Capture the cell that displays the provided text and extract its (X, Y) central coordinate. 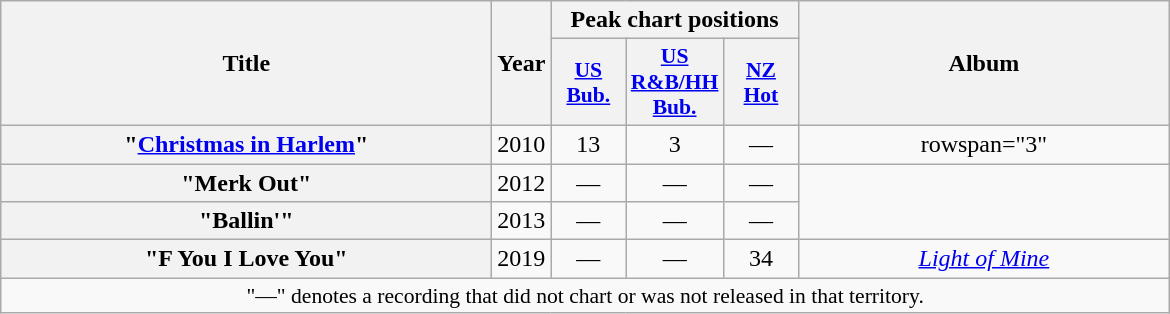
Light of Mine (984, 259)
Title (246, 64)
Peak chart positions (675, 20)
"Ballin'" (246, 221)
Year (522, 64)
"Merk Out" (246, 183)
13 (588, 144)
USBub. (588, 82)
USR&B/HHBub. (675, 82)
rowspan="3" (984, 144)
"Christmas in Harlem" (246, 144)
2012 (522, 183)
"—" denotes a recording that did not chart or was not released in that territory. (586, 296)
Album (984, 64)
34 (760, 259)
2019 (522, 259)
2013 (522, 221)
3 (675, 144)
"F You I Love You" (246, 259)
NZHot (760, 82)
2010 (522, 144)
